Scan for the cell matching the given text and deliver its [x, y] coordinate at center. 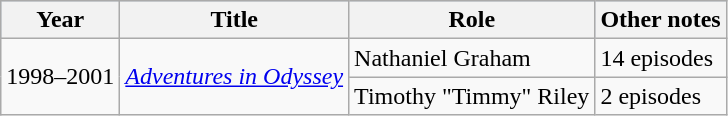
14 episodes [660, 58]
Adventures in Odyssey [234, 77]
1998–2001 [60, 77]
Timothy "Timmy" Riley [472, 96]
Nathaniel Graham [472, 58]
2 episodes [660, 96]
Title [234, 20]
Role [472, 20]
Year [60, 20]
Other notes [660, 20]
